Identify which cell holds the provided text, then report its (x, y) central coordinate. 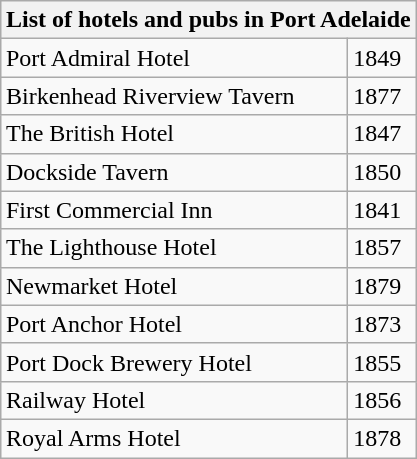
1857 (382, 248)
1841 (382, 210)
1856 (382, 400)
The Lighthouse Hotel (174, 248)
The British Hotel (174, 134)
Newmarket Hotel (174, 286)
Royal Arms Hotel (174, 438)
1873 (382, 324)
1847 (382, 134)
1879 (382, 286)
1878 (382, 438)
Railway Hotel (174, 400)
1849 (382, 58)
Dockside Tavern (174, 172)
1877 (382, 96)
1850 (382, 172)
First Commercial Inn (174, 210)
Birkenhead Riverview Tavern (174, 96)
Port Anchor Hotel (174, 324)
1855 (382, 362)
Port Dock Brewery Hotel (174, 362)
Port Admiral Hotel (174, 58)
List of hotels and pubs in Port Adelaide (208, 20)
